Capture the cell that displays the provided text and extract its (X, Y) central coordinate. 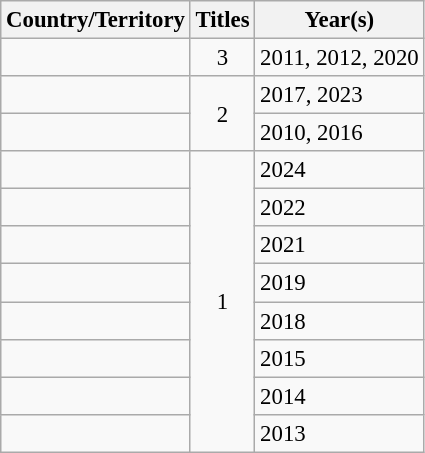
2015 (340, 358)
1 (222, 302)
3 (222, 58)
2010, 2016 (340, 133)
Year(s) (340, 20)
2018 (340, 321)
2013 (340, 433)
2011, 2012, 2020 (340, 58)
2 (222, 114)
2019 (340, 283)
2017, 2023 (340, 95)
2024 (340, 170)
2021 (340, 245)
Country/Territory (96, 20)
2022 (340, 208)
Titles (222, 20)
2014 (340, 396)
